Extract the [x, y] coordinate from the center of the cell holding the provided text.  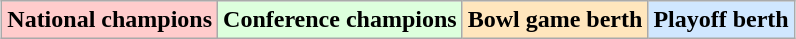
Bowl game berth [555, 20]
National champions [110, 20]
Playoff berth [721, 20]
Conference champions [340, 20]
